Scan for the cell matching the given text and deliver its [X, Y] coordinate at center. 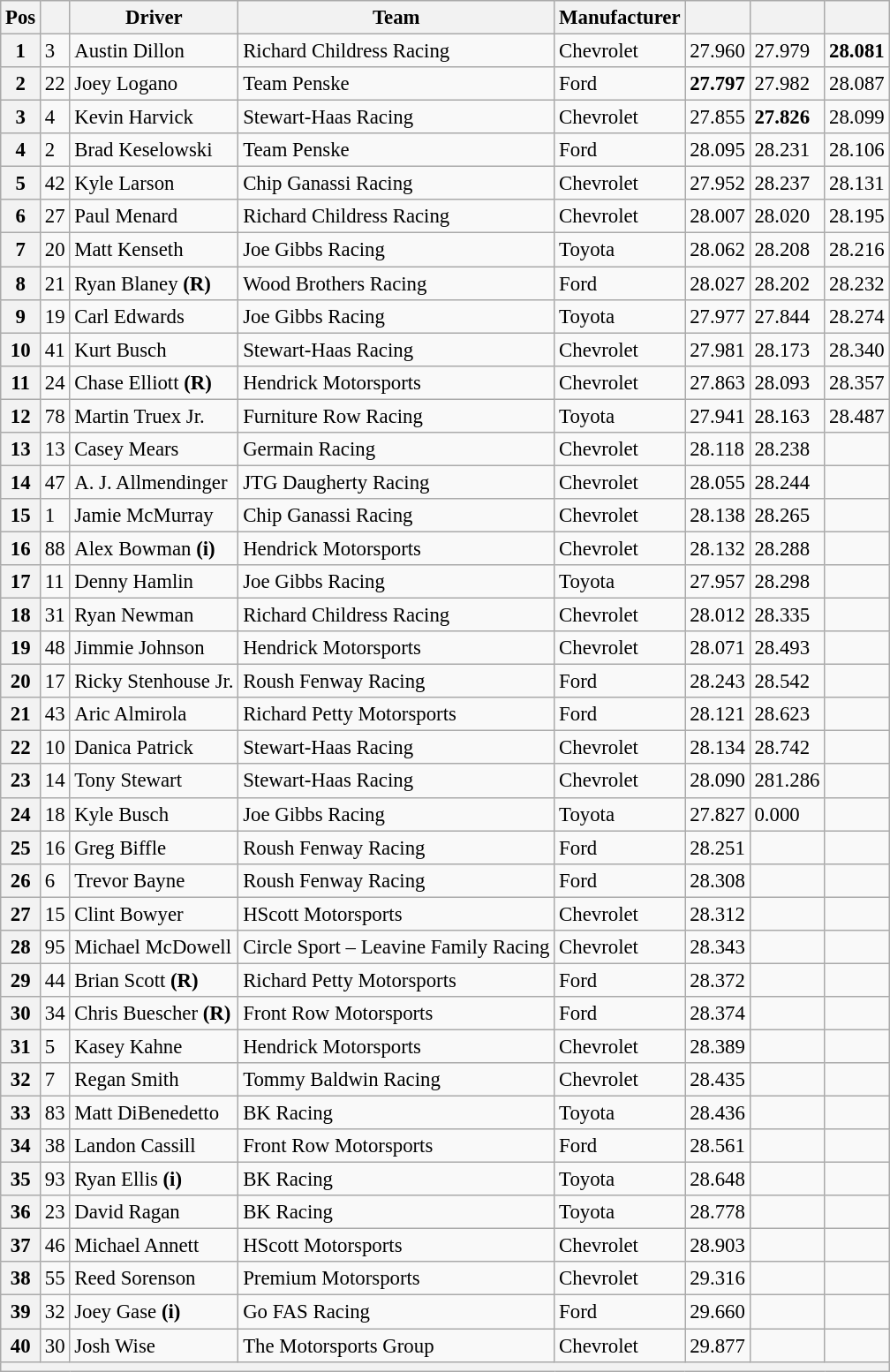
28.343 [717, 947]
Landon Cassill [154, 1146]
Greg Biffle [154, 848]
8 [21, 283]
28.903 [717, 1246]
28.163 [788, 416]
Reed Sorenson [154, 1279]
Ricky Stenhouse Jr. [154, 682]
29.877 [717, 1346]
28.055 [717, 482]
28.436 [717, 1113]
Danica Patrick [154, 748]
29.660 [717, 1312]
28.374 [717, 1014]
28.131 [856, 184]
48 [55, 648]
Jimmie Johnson [154, 648]
28.238 [788, 449]
Alex Bowman (i) [154, 548]
Austin Dillon [154, 51]
Germain Racing [396, 449]
28.335 [788, 615]
27.981 [717, 350]
Team [396, 18]
27.827 [717, 814]
28.742 [788, 748]
281.286 [788, 781]
28.132 [717, 548]
40 [21, 1346]
28.237 [788, 184]
Ryan Ellis (i) [154, 1180]
95 [55, 947]
Josh Wise [154, 1346]
Kyle Larson [154, 184]
28.216 [856, 250]
28.138 [717, 516]
9 [21, 316]
28.090 [717, 781]
Carl Edwards [154, 316]
27.941 [717, 416]
25 [21, 848]
28.208 [788, 250]
Wood Brothers Racing [396, 283]
The Motorsports Group [396, 1346]
27.977 [717, 316]
26 [21, 880]
Casey Mears [154, 449]
47 [55, 482]
28.231 [788, 150]
27.979 [788, 51]
28.173 [788, 350]
41 [55, 350]
Martin Truex Jr. [154, 416]
Brad Keselowski [154, 150]
28.648 [717, 1180]
28.081 [856, 51]
0.000 [788, 814]
39 [21, 1312]
Matt DiBenedetto [154, 1113]
Jamie McMurray [154, 516]
Premium Motorsports [396, 1279]
28.493 [788, 648]
28.372 [717, 980]
Denny Hamlin [154, 582]
28.007 [717, 216]
Tony Stewart [154, 781]
35 [21, 1180]
28.288 [788, 548]
83 [55, 1113]
Kyle Busch [154, 814]
28.487 [856, 416]
Trevor Bayne [154, 880]
28.357 [856, 382]
Aric Almirola [154, 714]
28.099 [856, 117]
28.274 [856, 316]
36 [21, 1212]
28.020 [788, 216]
43 [55, 714]
Joey Gase (i) [154, 1312]
27.826 [788, 117]
Driver [154, 18]
27.863 [717, 382]
12 [21, 416]
28.298 [788, 582]
28.093 [788, 382]
28.244 [788, 482]
28.071 [717, 648]
93 [55, 1180]
27.960 [717, 51]
27.844 [788, 316]
27.957 [717, 582]
Matt Kenseth [154, 250]
28 [21, 947]
Chase Elliott (R) [154, 382]
28.435 [717, 1080]
28.340 [856, 350]
28.087 [856, 84]
28.106 [856, 150]
28.232 [856, 283]
A. J. Allmendinger [154, 482]
42 [55, 184]
Joey Logano [154, 84]
28.312 [717, 914]
Michael Annett [154, 1246]
Regan Smith [154, 1080]
28.308 [717, 880]
28.542 [788, 682]
Clint Bowyer [154, 914]
28.778 [717, 1212]
Furniture Row Racing [396, 416]
28.243 [717, 682]
78 [55, 416]
27.952 [717, 184]
28.389 [717, 1046]
28.251 [717, 848]
Kevin Harvick [154, 117]
27.982 [788, 84]
28.623 [788, 714]
Circle Sport – Leavine Family Racing [396, 947]
37 [21, 1246]
Kurt Busch [154, 350]
28.121 [717, 714]
28.118 [717, 449]
28.095 [717, 150]
46 [55, 1246]
Kasey Kahne [154, 1046]
28.265 [788, 516]
Ryan Blaney (R) [154, 283]
Chris Buescher (R) [154, 1014]
28.027 [717, 283]
28.561 [717, 1146]
Pos [21, 18]
28.195 [856, 216]
27.797 [717, 84]
29 [21, 980]
44 [55, 980]
28.012 [717, 615]
JTG Daugherty Racing [396, 482]
27.855 [717, 117]
33 [21, 1113]
Tommy Baldwin Racing [396, 1080]
David Ragan [154, 1212]
Go FAS Racing [396, 1312]
Paul Menard [154, 216]
28.062 [717, 250]
Manufacturer [620, 18]
Michael McDowell [154, 947]
29.316 [717, 1279]
Ryan Newman [154, 615]
Brian Scott (R) [154, 980]
28.134 [717, 748]
55 [55, 1279]
28.202 [788, 283]
88 [55, 548]
